Output the (X, Y) coordinate of the center of the cell containing the given text.  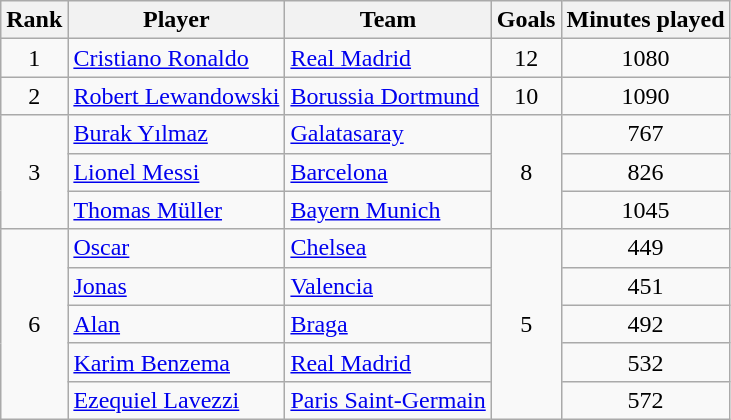
8 (526, 172)
Galatasaray (388, 134)
Alan (176, 324)
Valencia (388, 286)
Oscar (176, 248)
5 (526, 324)
Robert Lewandowski (176, 96)
Rank (34, 20)
Bayern Munich (388, 210)
Player (176, 20)
Karim Benzema (176, 362)
572 (646, 400)
Paris Saint-Germain (388, 400)
Thomas Müller (176, 210)
Borussia Dortmund (388, 96)
449 (646, 248)
826 (646, 172)
12 (526, 58)
Team (388, 20)
Ezequiel Lavezzi (176, 400)
Cristiano Ronaldo (176, 58)
Goals (526, 20)
Lionel Messi (176, 172)
Braga (388, 324)
Barcelona (388, 172)
1090 (646, 96)
10 (526, 96)
1 (34, 58)
1045 (646, 210)
Jonas (176, 286)
451 (646, 286)
492 (646, 324)
Burak Yılmaz (176, 134)
Chelsea (388, 248)
Minutes played (646, 20)
3 (34, 172)
532 (646, 362)
767 (646, 134)
2 (34, 96)
6 (34, 324)
1080 (646, 58)
